Extract the [x, y] coordinate from the center of the cell holding the provided text.  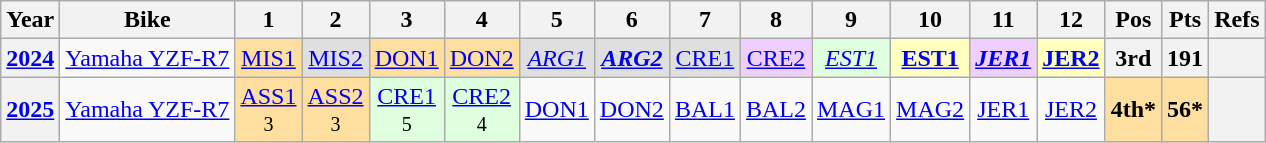
7 [704, 20]
56* [1186, 110]
11 [1004, 20]
Pos [1133, 20]
6 [632, 20]
MAG2 [930, 110]
4th* [1133, 110]
10 [930, 20]
12 [1071, 20]
2 [336, 20]
4 [482, 20]
BAL1 [704, 110]
MIS1 [268, 58]
CRE1 [704, 58]
Refs [1237, 20]
BAL2 [776, 110]
3 [406, 20]
3rd [1133, 58]
Bike [148, 20]
ARG1 [556, 58]
CRE15 [406, 110]
1 [268, 20]
ASS23 [336, 110]
9 [852, 20]
Year [30, 20]
ARG2 [632, 58]
Pts [1186, 20]
MAG1 [852, 110]
2025 [30, 110]
ASS13 [268, 110]
CRE24 [482, 110]
191 [1186, 58]
MIS2 [336, 58]
CRE2 [776, 58]
2024 [30, 58]
8 [776, 20]
5 [556, 20]
